Locate the cell with the specified text and output its [X, Y] center coordinate. 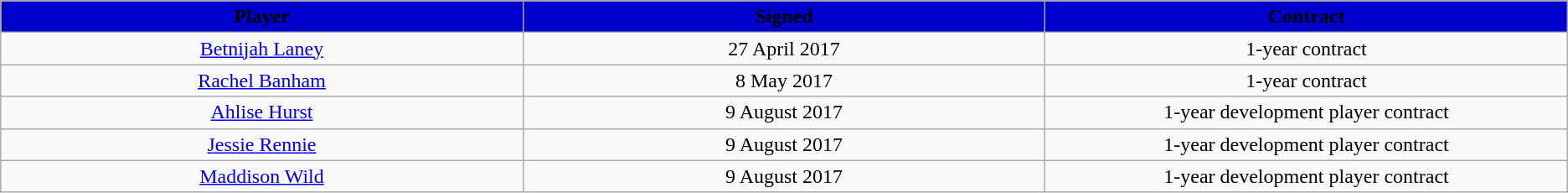
Signed [784, 17]
Ahlise Hurst [261, 112]
Maddison Wild [261, 176]
Player [261, 17]
27 April 2017 [784, 49]
Contract [1307, 17]
Rachel Banham [261, 81]
Betnijah Laney [261, 49]
8 May 2017 [784, 81]
Jessie Rennie [261, 144]
